From the cell containing the given text, extract its center point as (x, y) coordinate. 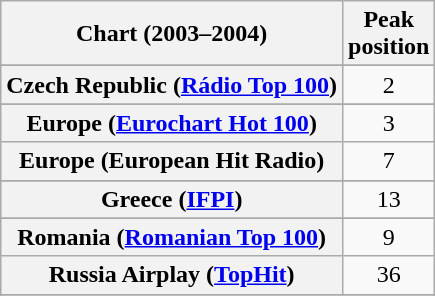
Russia Airplay (TopHit) (172, 275)
Greece (IFPI) (172, 199)
Romania (Romanian Top 100) (172, 237)
3 (389, 123)
7 (389, 161)
Chart (2003–2004) (172, 34)
Czech Republic (Rádio Top 100) (172, 85)
9 (389, 237)
Europe (Eurochart Hot 100) (172, 123)
13 (389, 199)
Europe (European Hit Radio) (172, 161)
2 (389, 85)
Peakposition (389, 34)
36 (389, 275)
